From the cell containing the given text, extract its center point as (x, y) coordinate. 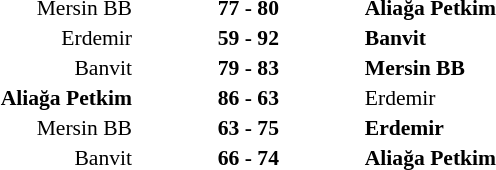
63 - 75 (248, 128)
79 - 83 (248, 68)
59 - 92 (248, 38)
86 - 63 (248, 98)
